Search for the cell housing the specified text and yield its (X, Y) center coordinate. 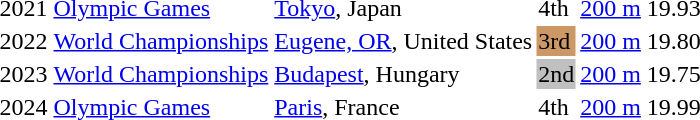
2nd (556, 74)
3rd (556, 41)
Eugene, OR, United States (404, 41)
Budapest, Hungary (404, 74)
